Locate the cell with the specified text and output its (x, y) center coordinate. 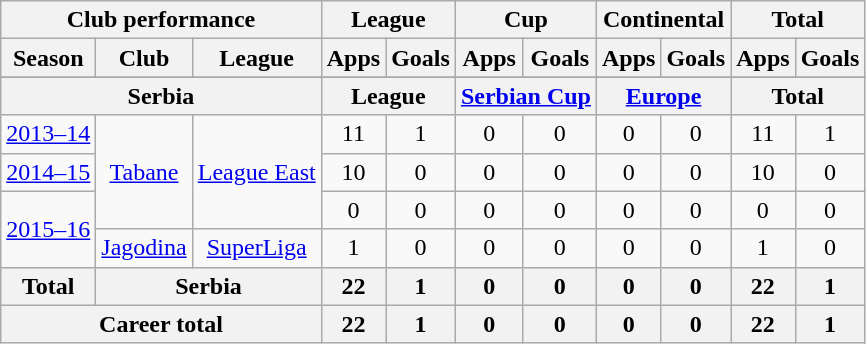
Serbian Cup (526, 96)
Club performance (161, 20)
Continental (663, 20)
2015–16 (48, 229)
Jagodina (144, 248)
Season (48, 58)
Career total (161, 324)
Tabane (144, 172)
2013–14 (48, 134)
Club (144, 58)
Europe (663, 96)
Cup (526, 20)
League East (256, 172)
SuperLiga (256, 248)
2014–15 (48, 172)
